For the text-containing cell, return its midpoint in [X, Y] coordinate format. 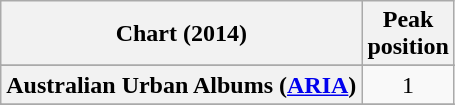
Chart (2014) [182, 34]
Australian Urban Albums (ARIA) [182, 85]
Peakposition [408, 34]
1 [408, 85]
